Return the (x, y) coordinate for the center point of the cell that contains the specified text.  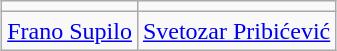
Svetozar Pribićević (236, 31)
Frano Supilo (70, 31)
